Determine the [x, y] coordinate at the center of the cell enclosing the given text.  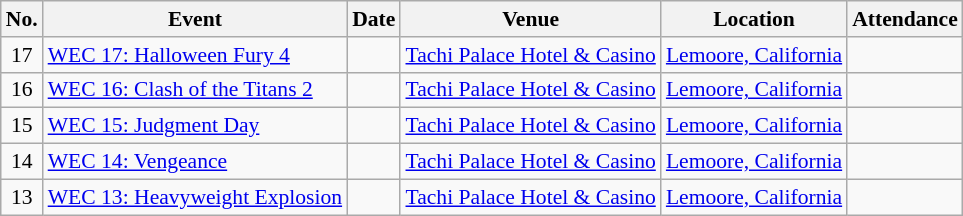
WEC 14: Vengeance [195, 162]
No. [22, 19]
WEC 16: Clash of the Titans 2 [195, 90]
14 [22, 162]
13 [22, 197]
16 [22, 90]
WEC 13: Heavyweight Explosion [195, 197]
15 [22, 126]
Event [195, 19]
Date [374, 19]
WEC 15: Judgment Day [195, 126]
Location [754, 19]
Attendance [905, 19]
WEC 17: Halloween Fury 4 [195, 55]
17 [22, 55]
Venue [530, 19]
